For the text-containing cell, return its midpoint in (x, y) coordinate format. 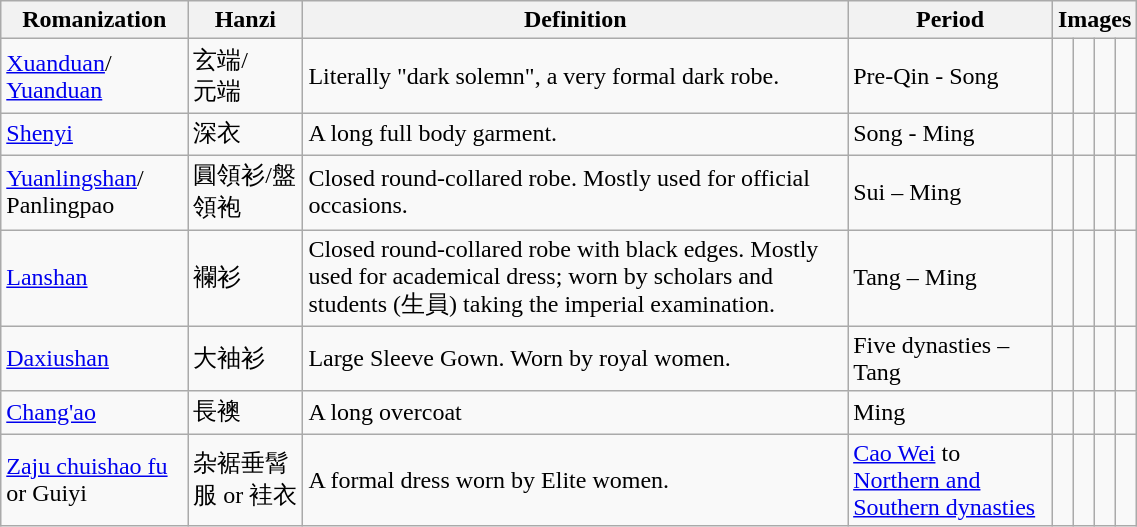
Pre-Qin - Song (950, 76)
Song - Ming (950, 134)
Cao Wei to Northern and Southern dynasties (950, 480)
Lanshan (94, 278)
Period (950, 20)
Ming (950, 412)
Literally "dark solemn", a very formal dark robe. (576, 76)
Chang'ao (94, 412)
Images (1094, 20)
深衣 (246, 134)
A long overcoat (576, 412)
Tang – Ming (950, 278)
Closed round-collared robe. Mostly used for official occasions. (576, 192)
Definition (576, 20)
大袖衫 (246, 358)
Xuanduan/Yuanduan (94, 76)
Daxiushan (94, 358)
長襖 (246, 412)
Large Sleeve Gown. Worn by royal women. (576, 358)
Five dynasties – Tang (950, 358)
玄端/元端 (246, 76)
圓領衫/盤領袍 (246, 192)
Zaju chuishao fu or Guiyi (94, 480)
杂裾垂髾服 or 袿衣 (246, 480)
Sui – Ming (950, 192)
Romanization (94, 20)
Closed round-collared robe with black edges. Mostly used for academical dress; worn by scholars and students (生員) taking the imperial examination. (576, 278)
A long full body garment. (576, 134)
襴衫 (246, 278)
Yuanlingshan/Panlingpao (94, 192)
Shenyi (94, 134)
A formal dress worn by Elite women. (576, 480)
Hanzi (246, 20)
